Extract the (X, Y) coordinate from the center of the cell holding the provided text.  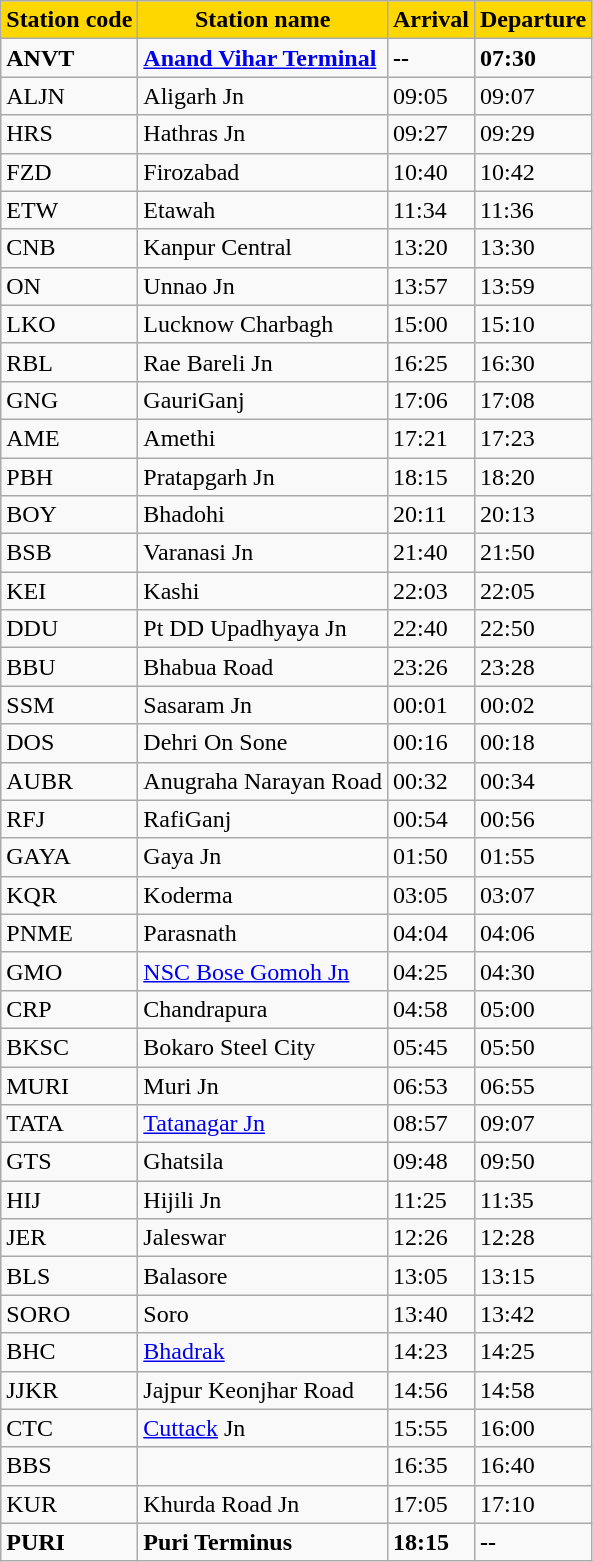
SSM (70, 705)
GauriGanj (263, 400)
Kanpur Central (263, 248)
17:06 (430, 400)
21:40 (430, 553)
CNB (70, 248)
03:07 (532, 895)
17:08 (532, 400)
17:05 (430, 1504)
BKSC (70, 1047)
NSC Bose Gomoh Jn (263, 971)
Bhabua Road (263, 667)
JJKR (70, 1390)
14:23 (430, 1352)
04:58 (430, 1009)
20:11 (430, 515)
15:55 (430, 1428)
HRS (70, 134)
BOY (70, 515)
13:20 (430, 248)
PNME (70, 933)
23:26 (430, 667)
05:50 (532, 1047)
16:40 (532, 1466)
09:50 (532, 1162)
14:56 (430, 1390)
Pt DD Upadhyaya Jn (263, 629)
Station name (263, 20)
BLS (70, 1276)
Koderma (263, 895)
Etawah (263, 210)
22:50 (532, 629)
08:57 (430, 1124)
12:26 (430, 1238)
JER (70, 1238)
23:28 (532, 667)
16:00 (532, 1428)
PURI (70, 1542)
AUBR (70, 781)
00:34 (532, 781)
RFJ (70, 819)
00:01 (430, 705)
Muri Jn (263, 1085)
Arrival (430, 20)
06:55 (532, 1085)
Khurda Road Jn (263, 1504)
09:29 (532, 134)
14:58 (532, 1390)
18:20 (532, 477)
10:40 (430, 172)
Hijili Jn (263, 1200)
Pratapgarh Jn (263, 477)
05:45 (430, 1047)
HIJ (70, 1200)
04:25 (430, 971)
15:10 (532, 324)
13:40 (430, 1314)
13:59 (532, 286)
Varanasi Jn (263, 553)
Hathras Jn (263, 134)
11:25 (430, 1200)
04:06 (532, 933)
16:35 (430, 1466)
Cuttack Jn (263, 1428)
17:10 (532, 1504)
MURI (70, 1085)
GTS (70, 1162)
KQR (70, 895)
Tatanagar Jn (263, 1124)
11:36 (532, 210)
FZD (70, 172)
ON (70, 286)
Balasore (263, 1276)
15:00 (430, 324)
Departure (532, 20)
13:30 (532, 248)
16:30 (532, 362)
LKO (70, 324)
Parasnath (263, 933)
AME (70, 438)
Ghatsila (263, 1162)
Lucknow Charbagh (263, 324)
01:55 (532, 857)
Jaleswar (263, 1238)
ETW (70, 210)
KUR (70, 1504)
ANVT (70, 58)
11:34 (430, 210)
PBH (70, 477)
04:04 (430, 933)
Aligarh Jn (263, 96)
RafiGanj (263, 819)
11:35 (532, 1200)
13:15 (532, 1276)
17:21 (430, 438)
TATA (70, 1124)
00:54 (430, 819)
10:42 (532, 172)
BBU (70, 667)
21:50 (532, 553)
Dehri On Sone (263, 743)
Anand Vihar Terminal (263, 58)
CRP (70, 1009)
22:40 (430, 629)
04:30 (532, 971)
DOS (70, 743)
RBL (70, 362)
13:05 (430, 1276)
Gaya Jn (263, 857)
00:18 (532, 743)
KEI (70, 591)
SORO (70, 1314)
Chandrapura (263, 1009)
ALJN (70, 96)
16:25 (430, 362)
01:50 (430, 857)
Amethi (263, 438)
Jajpur Keonjhar Road (263, 1390)
GNG (70, 400)
Firozabad (263, 172)
00:56 (532, 819)
00:16 (430, 743)
22:03 (430, 591)
Anugraha Narayan Road (263, 781)
Sasaram Jn (263, 705)
CTC (70, 1428)
00:32 (430, 781)
12:28 (532, 1238)
Bhadohi (263, 515)
13:42 (532, 1314)
22:05 (532, 591)
05:00 (532, 1009)
DDU (70, 629)
Station code (70, 20)
14:25 (532, 1352)
GAYA (70, 857)
BHC (70, 1352)
09:05 (430, 96)
Bokaro Steel City (263, 1047)
07:30 (532, 58)
17:23 (532, 438)
Rae Bareli Jn (263, 362)
Kashi (263, 591)
03:05 (430, 895)
GMO (70, 971)
Puri Terminus (263, 1542)
BBS (70, 1466)
20:13 (532, 515)
00:02 (532, 705)
13:57 (430, 286)
Bhadrak (263, 1352)
Unnao Jn (263, 286)
09:48 (430, 1162)
BSB (70, 553)
09:27 (430, 134)
Soro (263, 1314)
06:53 (430, 1085)
